Scan for the cell matching the given text and deliver its [X, Y] coordinate at center. 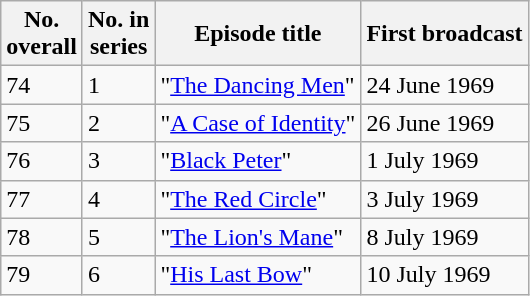
4 [118, 199]
1 July 1969 [444, 161]
74 [42, 85]
"Black Peter" [258, 161]
6 [118, 275]
"The Lion's Mane" [258, 237]
10 July 1969 [444, 275]
78 [42, 237]
76 [42, 161]
2 [118, 123]
8 July 1969 [444, 237]
79 [42, 275]
3 [118, 161]
1 [118, 85]
Episode title [258, 34]
No.overall [42, 34]
3 July 1969 [444, 199]
"His Last Bow" [258, 275]
"The Dancing Men" [258, 85]
5 [118, 237]
26 June 1969 [444, 123]
First broadcast [444, 34]
24 June 1969 [444, 85]
No. inseries [118, 34]
"The Red Circle" [258, 199]
75 [42, 123]
"A Case of Identity" [258, 123]
77 [42, 199]
